Pinpoint the cell where the given text exists, returning its [x, y] midpoint coordinate. 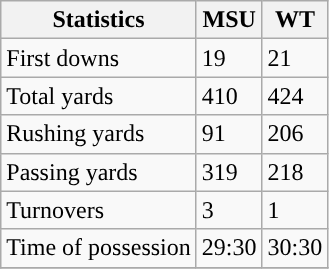
29:30 [229, 248]
21 [295, 58]
Turnovers [99, 210]
218 [295, 172]
Passing yards [99, 172]
410 [229, 96]
Total yards [99, 96]
3 [229, 210]
MSU [229, 20]
206 [295, 134]
WT [295, 20]
Statistics [99, 20]
30:30 [295, 248]
First downs [99, 58]
319 [229, 172]
91 [229, 134]
Rushing yards [99, 134]
19 [229, 58]
424 [295, 96]
Time of possession [99, 248]
1 [295, 210]
